Capture the cell that displays the provided text and extract its [X, Y] central coordinate. 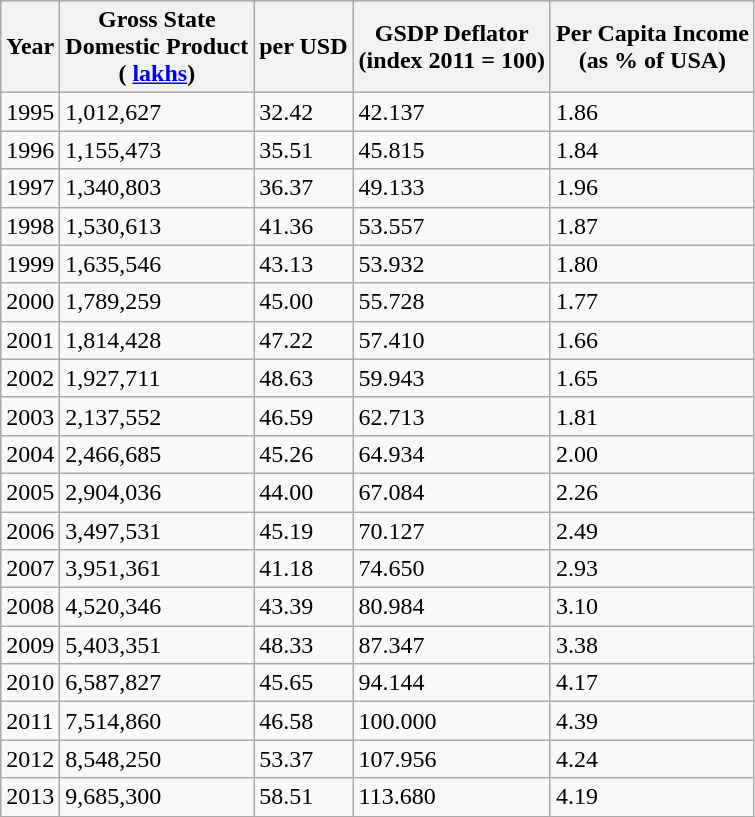
2012 [30, 759]
1.66 [652, 340]
94.144 [452, 683]
1,012,627 [157, 112]
45.65 [304, 683]
4.19 [652, 797]
64.934 [452, 454]
45.00 [304, 302]
4,520,346 [157, 607]
67.084 [452, 492]
57.410 [452, 340]
43.39 [304, 607]
9,685,300 [157, 797]
1,635,546 [157, 264]
2005 [30, 492]
53.557 [452, 226]
1.84 [652, 150]
47.22 [304, 340]
2.49 [652, 531]
70.127 [452, 531]
53.37 [304, 759]
2.26 [652, 492]
1,814,428 [157, 340]
Per Capita Income(as % of USA) [652, 47]
2013 [30, 797]
42.137 [452, 112]
53.932 [452, 264]
1.87 [652, 226]
1,155,473 [157, 150]
2.00 [652, 454]
80.984 [452, 607]
58.51 [304, 797]
2,466,685 [157, 454]
4.39 [652, 721]
2002 [30, 378]
45.815 [452, 150]
2006 [30, 531]
41.18 [304, 569]
5,403,351 [157, 645]
1997 [30, 188]
4.17 [652, 683]
1,530,613 [157, 226]
36.37 [304, 188]
100.000 [452, 721]
Year [30, 47]
1999 [30, 264]
1.81 [652, 416]
3,951,361 [157, 569]
7,514,860 [157, 721]
1.80 [652, 264]
2.93 [652, 569]
3.38 [652, 645]
2004 [30, 454]
2011 [30, 721]
46.59 [304, 416]
2003 [30, 416]
62.713 [452, 416]
3,497,531 [157, 531]
2009 [30, 645]
32.42 [304, 112]
4.24 [652, 759]
per USD [304, 47]
2008 [30, 607]
48.63 [304, 378]
2,904,036 [157, 492]
35.51 [304, 150]
1.96 [652, 188]
45.19 [304, 531]
1.77 [652, 302]
8,548,250 [157, 759]
46.58 [304, 721]
59.943 [452, 378]
2001 [30, 340]
2,137,552 [157, 416]
107.956 [452, 759]
49.133 [452, 188]
74.650 [452, 569]
48.33 [304, 645]
1995 [30, 112]
87.347 [452, 645]
Gross StateDomestic Product( lakhs) [157, 47]
1,340,803 [157, 188]
1.65 [652, 378]
3.10 [652, 607]
1998 [30, 226]
41.36 [304, 226]
GSDP Deflator (index 2011 = 100) [452, 47]
55.728 [452, 302]
2010 [30, 683]
6,587,827 [157, 683]
45.26 [304, 454]
2000 [30, 302]
1.86 [652, 112]
44.00 [304, 492]
113.680 [452, 797]
1,927,711 [157, 378]
1996 [30, 150]
43.13 [304, 264]
2007 [30, 569]
1,789,259 [157, 302]
